Identify which cell holds the provided text, then report its [X, Y] central coordinate. 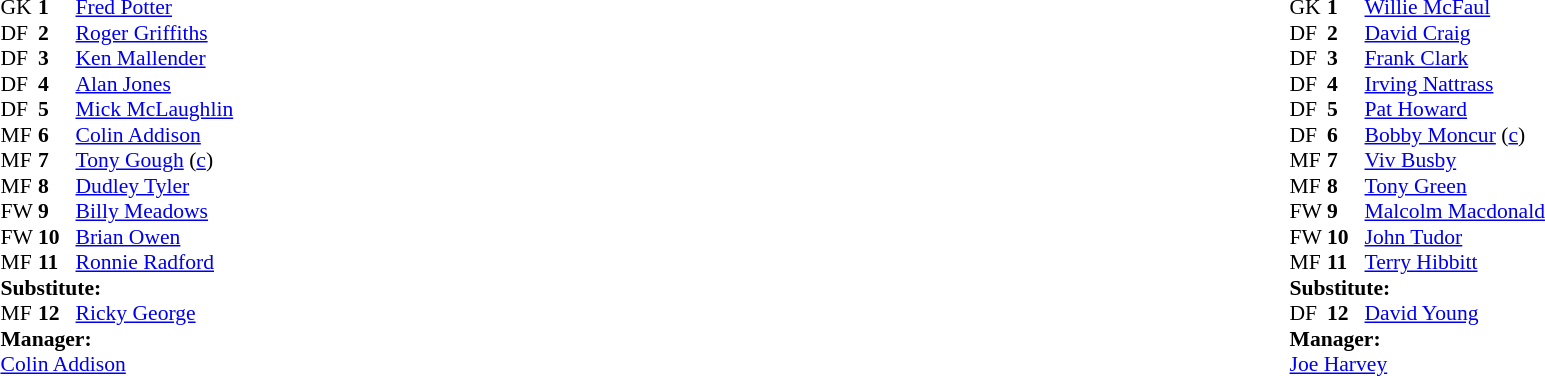
Tony Gough (c) [155, 161]
Viv Busby [1455, 161]
Malcolm Macdonald [1455, 211]
Roger Griffiths [155, 33]
Ronnie Radford [155, 263]
Terry Hibbitt [1455, 263]
Bobby Moncur (c) [1455, 135]
David Young [1455, 313]
John Tudor [1455, 237]
Pat Howard [1455, 109]
Dudley Tyler [155, 186]
David Craig [1455, 33]
Billy Meadows [155, 211]
Brian Owen [155, 237]
Ken Mallender [155, 59]
Alan Jones [155, 84]
Tony Green [1455, 186]
Frank Clark [1455, 59]
Ricky George [155, 313]
Irving Nattrass [1455, 84]
Colin Addison [155, 135]
Mick McLaughlin [155, 109]
